Search for the cell housing the specified text and yield its (x, y) center coordinate. 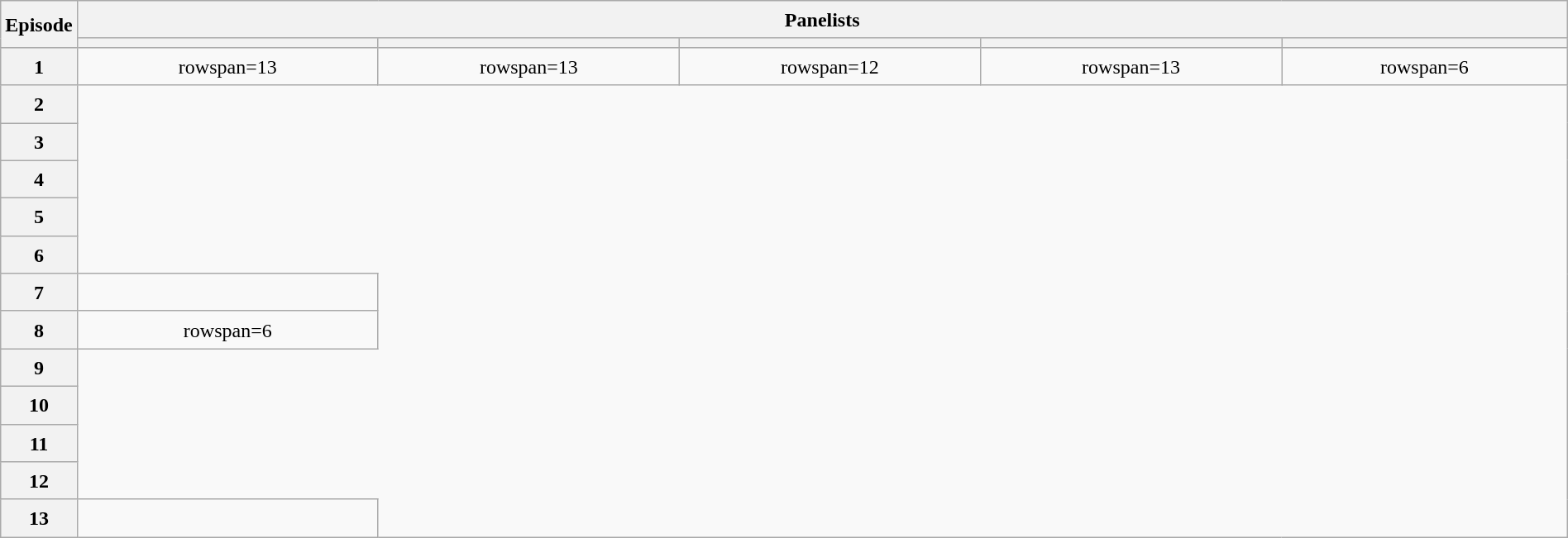
13 (39, 518)
3 (39, 141)
7 (39, 293)
6 (39, 255)
rowspan=12 (829, 66)
8 (39, 330)
11 (39, 443)
10 (39, 405)
Panelists (822, 20)
4 (39, 179)
9 (39, 368)
2 (39, 104)
12 (39, 481)
1 (39, 66)
Episode (39, 25)
5 (39, 217)
